Return [x, y] of the center of cell containing provided text 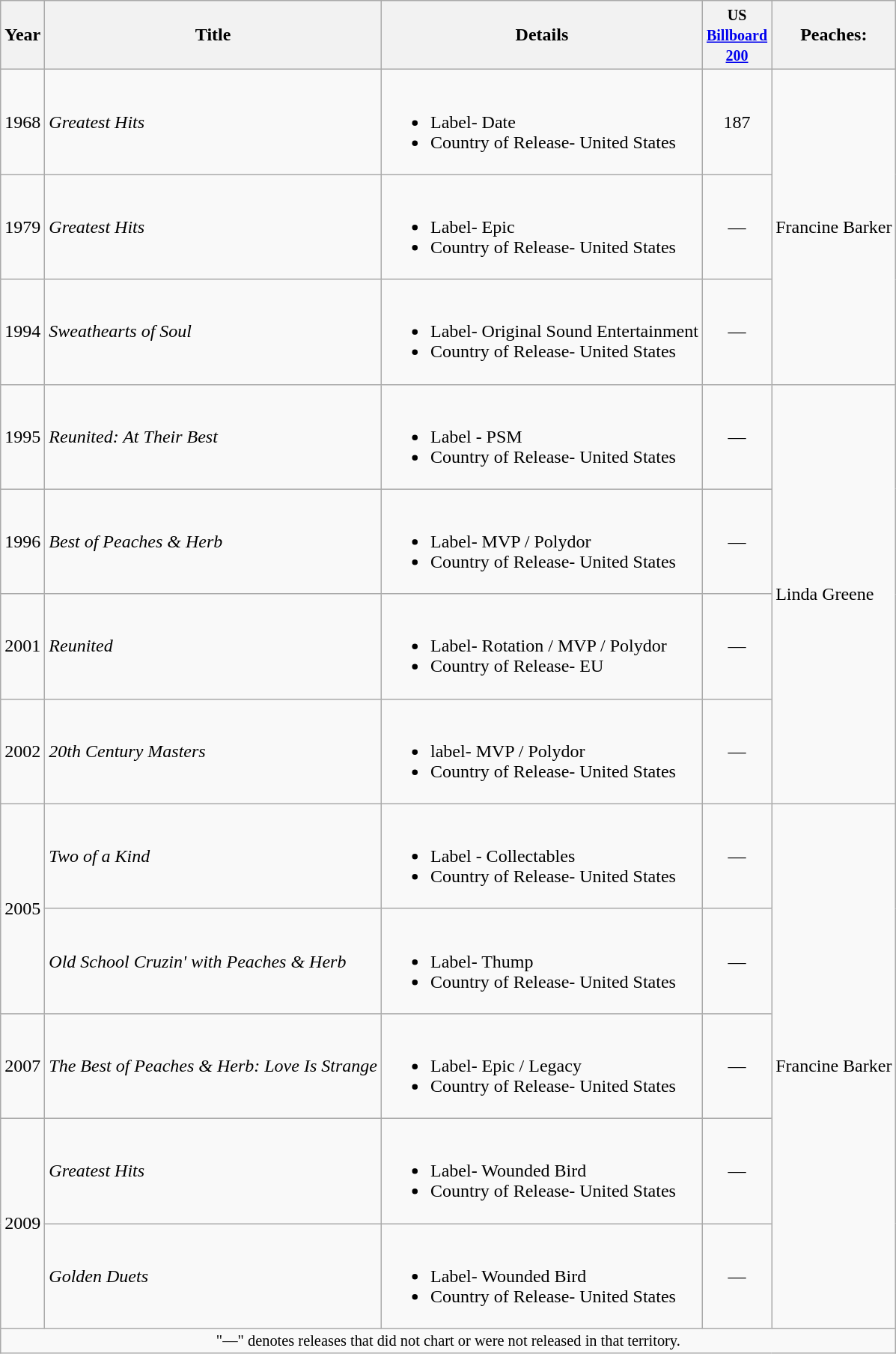
label- MVP / PolydorCountry of Release- United States [542, 751]
Old School Cruzin' with Peaches & Herb [213, 961]
2007 [22, 1066]
2005 [22, 908]
"—" denotes releases that did not chart or were not released in that territory. [448, 1341]
Year [22, 35]
Reunited: At Their Best [213, 437]
1968 [22, 122]
Linda Greene [834, 594]
US Billboard 200 [737, 35]
1996 [22, 541]
1995 [22, 437]
Reunited [213, 646]
2001 [22, 646]
Label- Rotation / MVP / PolydorCountry of Release- EU [542, 646]
Label - CollectablesCountry of Release- United States [542, 856]
Label- Original Sound EntertainmentCountry of Release- United States [542, 332]
2009 [22, 1223]
The Best of Peaches & Herb: Love Is Strange [213, 1066]
2002 [22, 751]
Two of a Kind [213, 856]
Details [542, 35]
Label- DateCountry of Release- United States [542, 122]
Title [213, 35]
187 [737, 122]
1994 [22, 332]
Label - PSMCountry of Release- United States [542, 437]
Peaches: [834, 35]
Best of Peaches & Herb [213, 541]
Sweathearts of Soul [213, 332]
Label- ThumpCountry of Release- United States [542, 961]
1979 [22, 227]
Label- Epic / LegacyCountry of Release- United States [542, 1066]
Label- MVP / PolydorCountry of Release- United States [542, 541]
Golden Duets [213, 1276]
20th Century Masters [213, 751]
Label- EpicCountry of Release- United States [542, 227]
